Output the [x, y] coordinate of the center of the cell containing the given text.  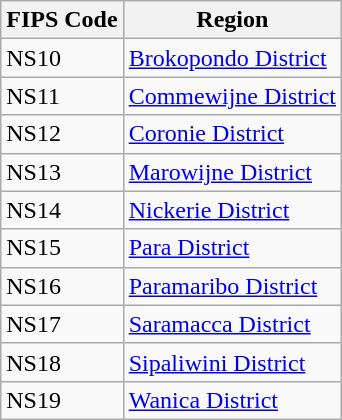
Para District [232, 248]
NS15 [62, 248]
NS18 [62, 362]
NS19 [62, 400]
Region [232, 20]
Sipaliwini District [232, 362]
Coronie District [232, 134]
NS12 [62, 134]
NS11 [62, 96]
Paramaribo District [232, 286]
Wanica District [232, 400]
Commewijne District [232, 96]
NS17 [62, 324]
NS14 [62, 210]
Nickerie District [232, 210]
Brokopondo District [232, 58]
Marowijne District [232, 172]
Saramacca District [232, 324]
NS13 [62, 172]
NS10 [62, 58]
NS16 [62, 286]
FIPS Code [62, 20]
